Identify which cell holds the provided text, then report its [X, Y] central coordinate. 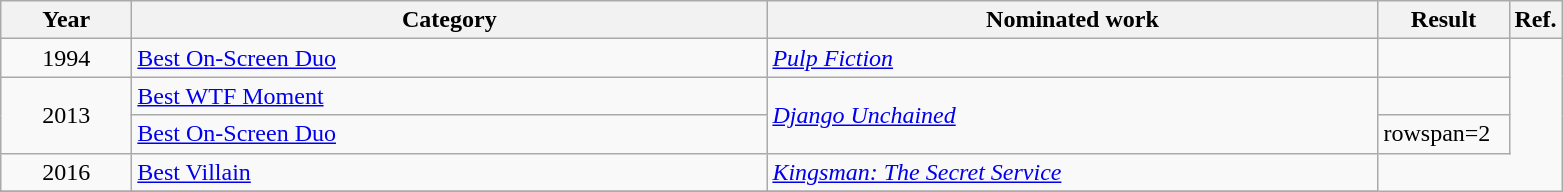
rowspan=2 [1444, 134]
2013 [66, 115]
Category [450, 20]
1994 [66, 58]
2016 [66, 172]
Django Unchained [1072, 115]
Best Villain [450, 172]
Result [1444, 20]
Best WTF Moment [450, 96]
Year [66, 20]
Nominated work [1072, 20]
Ref. [1536, 20]
Kingsman: The Secret Service [1072, 172]
Pulp Fiction [1072, 58]
